Locate the cell with the specified text and output its (x, y) center coordinate. 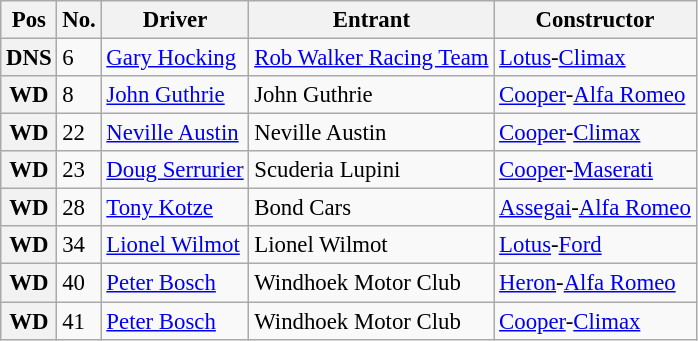
23 (79, 170)
41 (79, 321)
Rob Walker Racing Team (372, 58)
22 (79, 133)
Assegai-Alfa Romeo (595, 208)
Constructor (595, 20)
Lotus-Ford (595, 245)
Cooper-Alfa Romeo (595, 95)
Heron-Alfa Romeo (595, 283)
Pos (29, 20)
Tony Kotze (175, 208)
40 (79, 283)
34 (79, 245)
Cooper-Maserati (595, 170)
Bond Cars (372, 208)
Driver (175, 20)
Doug Serrurier (175, 170)
No. (79, 20)
DNS (29, 58)
Lotus-Climax (595, 58)
6 (79, 58)
28 (79, 208)
Gary Hocking (175, 58)
Scuderia Lupini (372, 170)
8 (79, 95)
Entrant (372, 20)
